Extract the [x, y] coordinate from the center of the cell holding the provided text.  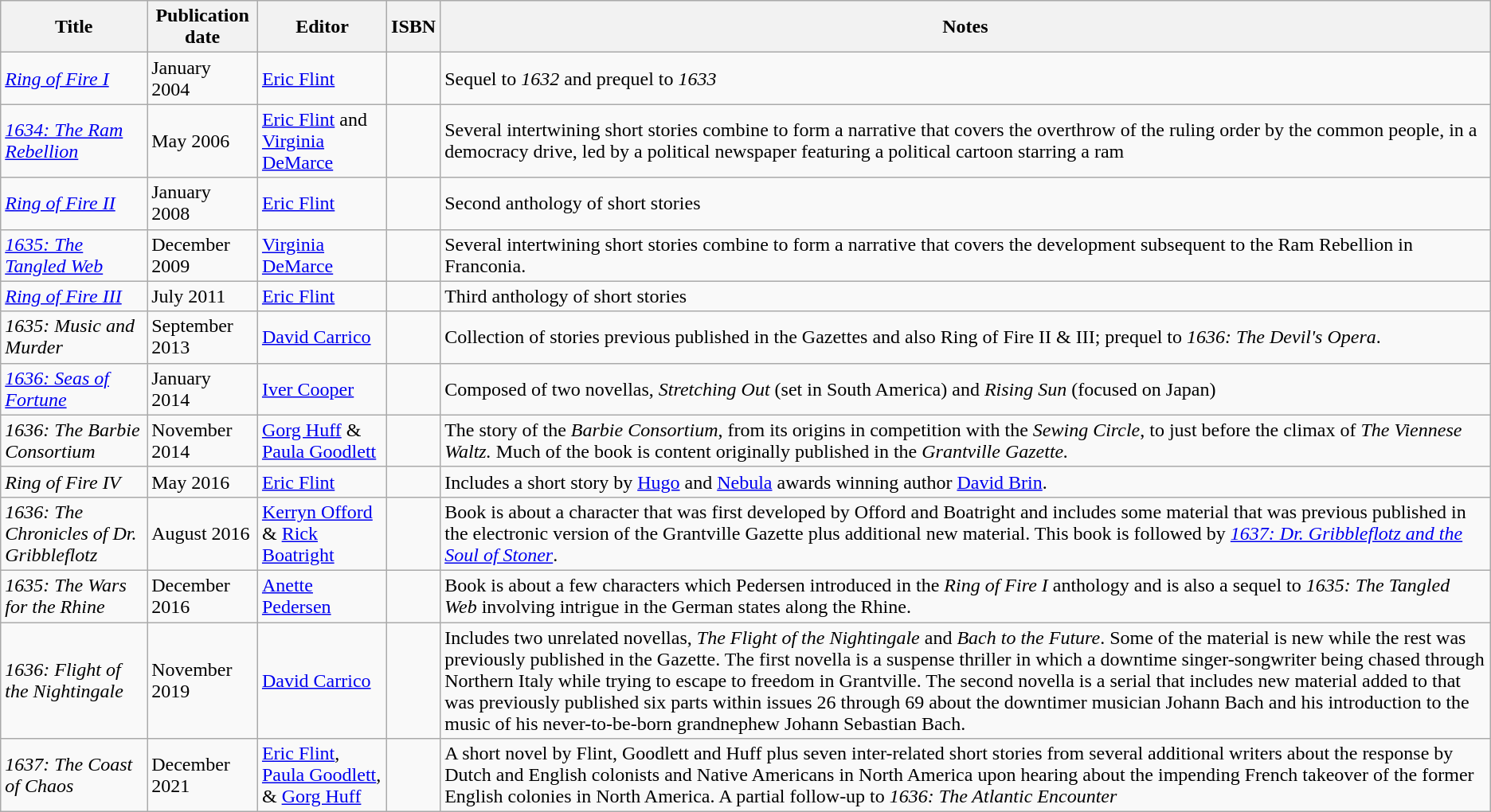
Publication date [202, 27]
Iver Cooper [322, 388]
Composed of two novellas, Stretching Out (set in South America) and Rising Sun (focused on Japan) [965, 388]
1636: Flight of the Nightingale [74, 681]
Ring of Fire I [74, 78]
Notes [965, 27]
November 2019 [202, 681]
Sequel to 1632 and prequel to 1633 [965, 78]
September 2013 [202, 338]
1635: Music and Murder [74, 338]
January 2014 [202, 388]
Ring of Fire IV [74, 482]
Kerryn Offord & Rick Boatright [322, 533]
Editor [322, 27]
1636: Seas of Fortune [74, 388]
May 2016 [202, 482]
Anette Pedersen [322, 595]
Includes a short story by Hugo and Nebula awards winning author David Brin. [965, 482]
August 2016 [202, 533]
Ring of Fire II [74, 204]
Title [74, 27]
1637: The Coast of Chaos [74, 775]
1636: The Chronicles of Dr. Gribbleflotz [74, 533]
December 2009 [202, 255]
May 2006 [202, 141]
Third anthology of short stories [965, 296]
December 2016 [202, 595]
Second anthology of short stories [965, 204]
Eric Flint and Virginia DeMarce [322, 141]
Ring of Fire III [74, 296]
January 2004 [202, 78]
1634: The Ram Rebellion [74, 141]
ISBN [414, 27]
Eric Flint, Paula Goodlett, & Gorg Huff [322, 775]
Gorg Huff & Paula Goodlett [322, 441]
January 2008 [202, 204]
November 2014 [202, 441]
1635: The Tangled Web [74, 255]
1635: The Wars for the Rhine [74, 595]
Collection of stories previous published in the Gazettes and also Ring of Fire II & III; prequel to 1636: The Devil's Opera. [965, 338]
Several intertwining short stories combine to form a narrative that covers the development subsequent to the Ram Rebellion in Franconia. [965, 255]
December 2021 [202, 775]
July 2011 [202, 296]
1636: The Barbie Consortium [74, 441]
Virginia DeMarce [322, 255]
